Provide the [X, Y] coordinate of the cell's center where the given text is located.  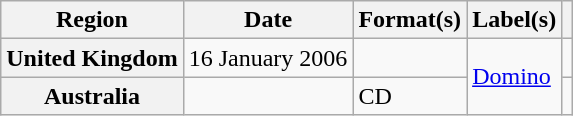
Domino [514, 77]
Date [268, 20]
Australia [92, 96]
Label(s) [514, 20]
Format(s) [410, 20]
United Kingdom [92, 58]
Region [92, 20]
CD [410, 96]
16 January 2006 [268, 58]
